From the cell containing the given text, extract its center point as [X, Y] coordinate. 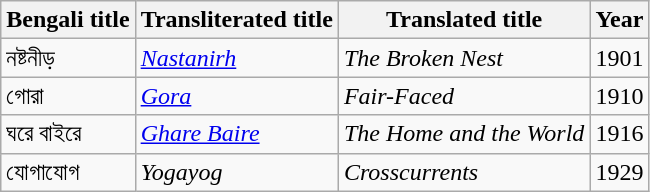
Ghare Baire [236, 134]
যোগাযোগ [68, 172]
ঘরে বাইরে [68, 134]
Yogayog [236, 172]
গোরা [68, 96]
Gora [236, 96]
Transliterated title [236, 20]
The Broken Nest [464, 58]
1910 [620, 96]
1929 [620, 172]
Year [620, 20]
1901 [620, 58]
1916 [620, 134]
Translated title [464, 20]
The Home and the World [464, 134]
Bengali title [68, 20]
Nastanirh [236, 58]
Crosscurrents [464, 172]
Fair-Faced [464, 96]
নষ্টনীড় [68, 58]
